Detect which cell encompasses the target text, then output its (X, Y) center coordinate. 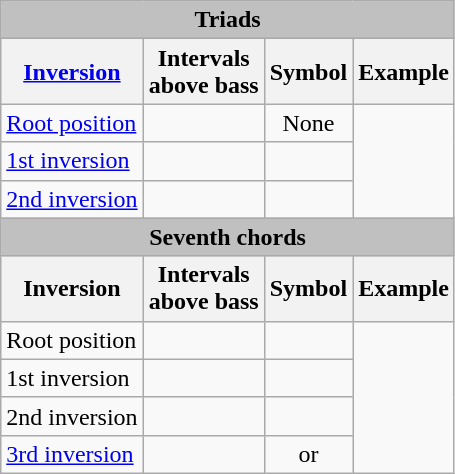
None (308, 123)
or (308, 454)
Triads (228, 20)
3rd inversion (72, 454)
Seventh chords (228, 237)
